Extract the [x, y] coordinate from the center of the cell holding the provided text.  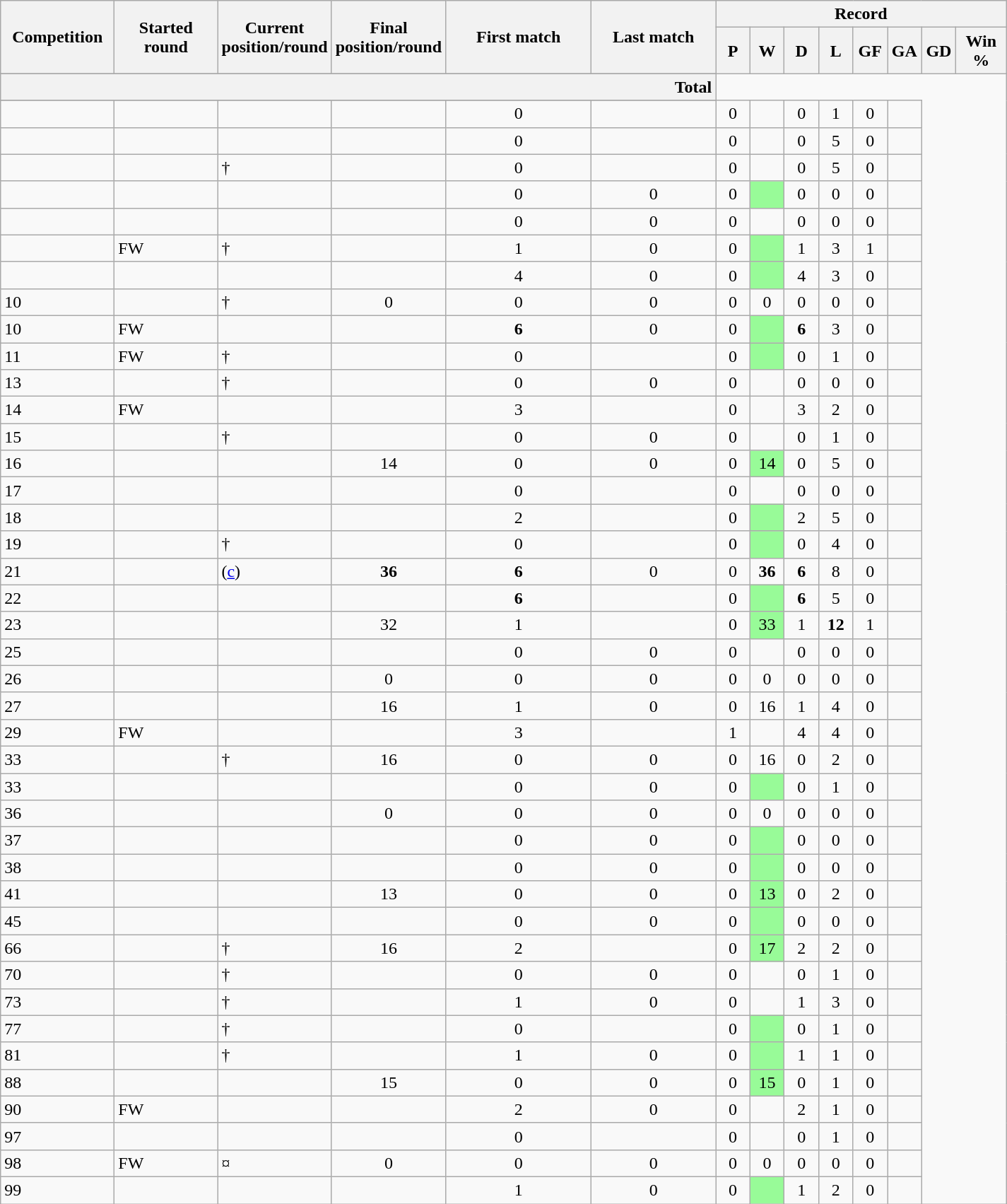
W [767, 51]
Win % [981, 51]
18 [58, 518]
Started round [166, 37]
23 [58, 625]
27 [58, 706]
99 [58, 1190]
29 [58, 732]
98 [58, 1163]
32 [389, 625]
Final position/round [389, 37]
GF [871, 51]
77 [58, 1029]
Record [861, 14]
73 [58, 1002]
¤ [274, 1163]
21 [58, 571]
25 [58, 652]
D [801, 51]
GD [938, 51]
88 [58, 1082]
11 [58, 356]
8 [835, 571]
(c) [274, 571]
19 [58, 544]
Current position/round [274, 37]
Competition [58, 37]
97 [58, 1136]
12 [835, 625]
Last match [654, 37]
66 [58, 948]
P [734, 51]
81 [58, 1056]
First match [519, 37]
41 [58, 894]
45 [58, 921]
90 [58, 1109]
70 [58, 975]
38 [58, 867]
GA [905, 51]
37 [58, 841]
L [835, 51]
26 [58, 679]
22 [58, 598]
Total [358, 87]
